For the text-containing cell, return its midpoint in (x, y) coordinate format. 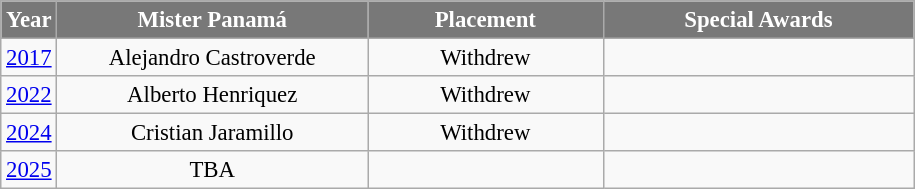
Placement (486, 20)
2017 (29, 58)
Special Awards (758, 20)
2024 (29, 133)
Alejandro Castroverde (212, 58)
Year (29, 20)
2022 (29, 95)
TBA (212, 170)
Alberto Henriquez (212, 95)
2025 (29, 170)
Cristian Jaramillo (212, 133)
Mister Panamá (212, 20)
